Identify which cell holds the provided text, then report its (x, y) central coordinate. 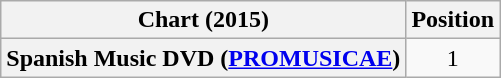
1 (453, 58)
Spanish Music DVD (PROMUSICAE) (204, 58)
Position (453, 20)
Chart (2015) (204, 20)
